Pinpoint the cell where the given text exists, returning its (x, y) midpoint coordinate. 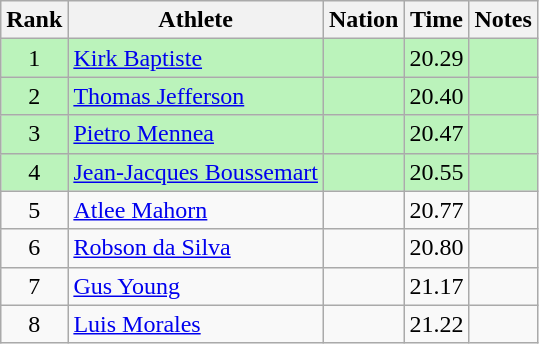
21.17 (436, 286)
1 (34, 58)
20.40 (436, 96)
Atlee Mahorn (196, 210)
Robson da Silva (196, 248)
Kirk Baptiste (196, 58)
Luis Morales (196, 324)
Pietro Mennea (196, 134)
Thomas Jefferson (196, 96)
Notes (503, 20)
Rank (34, 20)
2 (34, 96)
7 (34, 286)
8 (34, 324)
20.29 (436, 58)
20.47 (436, 134)
20.55 (436, 172)
Gus Young (196, 286)
4 (34, 172)
Jean-Jacques Boussemart (196, 172)
20.80 (436, 248)
20.77 (436, 210)
5 (34, 210)
21.22 (436, 324)
6 (34, 248)
Nation (364, 20)
Athlete (196, 20)
Time (436, 20)
3 (34, 134)
